Capture the cell that displays the provided text and extract its [X, Y] central coordinate. 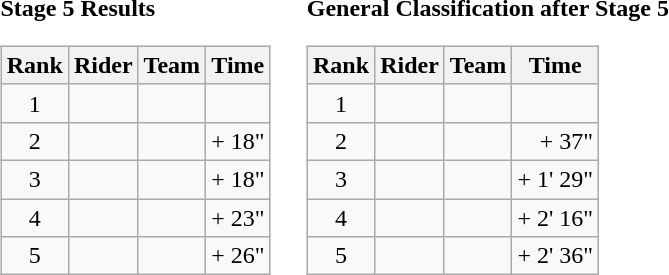
+ 23" [238, 217]
+ 26" [238, 256]
+ 2' 36" [556, 256]
+ 2' 16" [556, 217]
+ 37" [556, 141]
+ 1' 29" [556, 179]
